Pinpoint the cell where the given text exists, returning its [X, Y] midpoint coordinate. 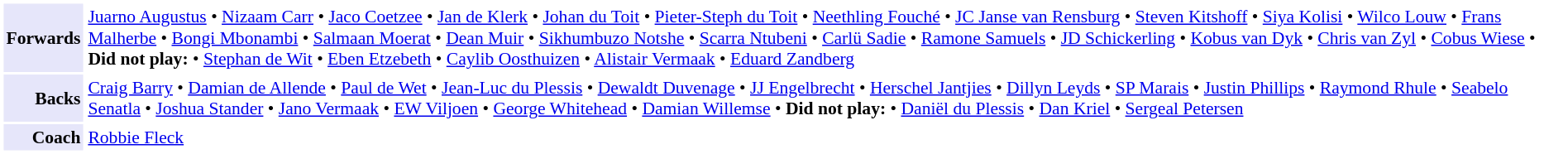
Backs [43, 98]
Forwards [43, 37]
Robbie Fleck [825, 137]
Coach [43, 137]
